Determine the (x, y) coordinate at the center of the cell enclosing the given text.  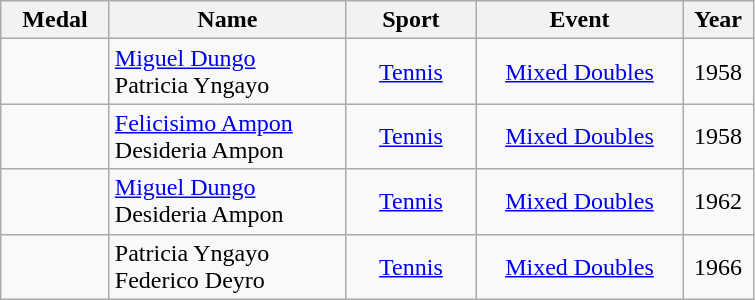
1966 (718, 266)
Event (579, 20)
Name (227, 20)
Miguel DungoPatricia Yngayo (227, 72)
Sport (410, 20)
Miguel DungoDesideria Ampon (227, 202)
Medal (56, 20)
Year (718, 20)
1962 (718, 202)
Felicisimo AmponDesideria Ampon (227, 136)
Patricia YngayoFederico Deyro (227, 266)
